Extract the [x, y] coordinate from the center of the cell holding the provided text.  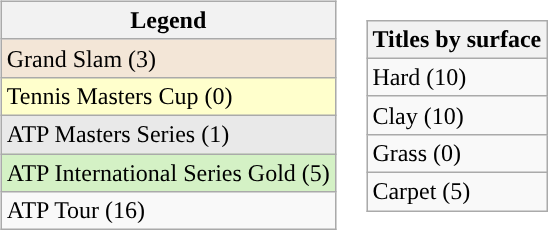
Titles by surface [457, 39]
ATP International Series Gold (5) [168, 173]
Grand Slam (3) [168, 58]
Carpet (5) [457, 192]
Grass (0) [457, 153]
Hard (10) [457, 77]
Tennis Masters Cup (0) [168, 96]
Legend [168, 20]
Clay (10) [457, 115]
ATP Tour (16) [168, 211]
ATP Masters Series (1) [168, 134]
